Pinpoint the cell where the given text exists, returning its (X, Y) midpoint coordinate. 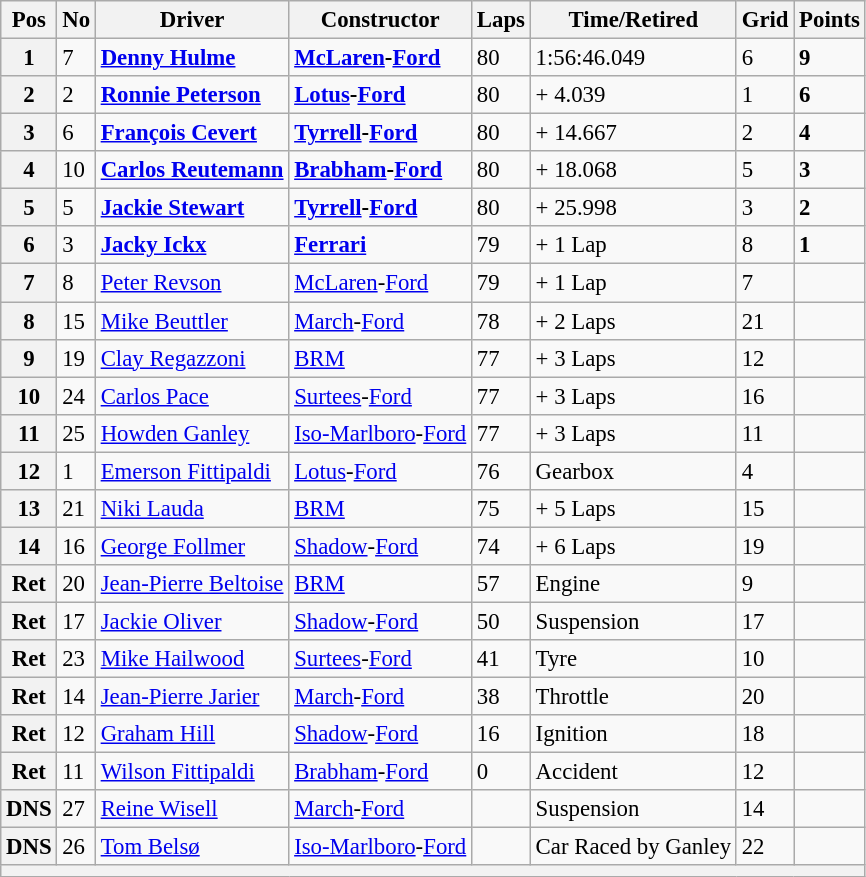
18 (764, 734)
Tom Belsø (192, 847)
Peter Revson (192, 283)
Mike Beuttler (192, 321)
Jackie Stewart (192, 208)
Tyre (633, 659)
26 (76, 847)
+ 5 Laps (633, 509)
27 (76, 809)
Reine Wisell (192, 809)
57 (502, 584)
Ronnie Peterson (192, 95)
25 (76, 433)
38 (502, 697)
+ 4.039 (633, 95)
Constructor (380, 20)
Car Raced by Ganley (633, 847)
+ 25.998 (633, 208)
Mike Hailwood (192, 659)
+ 14.667 (633, 133)
Laps (502, 20)
Graham Hill (192, 734)
Grid (764, 20)
Jean-Pierre Beltoise (192, 584)
50 (502, 621)
41 (502, 659)
Clay Regazzoni (192, 358)
Wilson Fittipaldi (192, 772)
78 (502, 321)
Ferrari (380, 245)
No (76, 20)
Points (830, 20)
74 (502, 546)
Carlos Pace (192, 396)
+ 6 Laps (633, 546)
Pos (29, 20)
1:56:46.049 (633, 58)
22 (764, 847)
+ 18.068 (633, 170)
Emerson Fittipaldi (192, 471)
Ignition (633, 734)
George Follmer (192, 546)
Throttle (633, 697)
Jean-Pierre Jarier (192, 697)
13 (29, 509)
23 (76, 659)
Engine (633, 584)
0 (502, 772)
François Cevert (192, 133)
Carlos Reutemann (192, 170)
Niki Lauda (192, 509)
Howden Ganley (192, 433)
Jackie Oliver (192, 621)
24 (76, 396)
+ 2 Laps (633, 321)
Accident (633, 772)
75 (502, 509)
Time/Retired (633, 20)
Jacky Ickx (192, 245)
Denny Hulme (192, 58)
76 (502, 471)
Driver (192, 20)
Gearbox (633, 471)
